Locate the cell with the specified text and output its (X, Y) center coordinate. 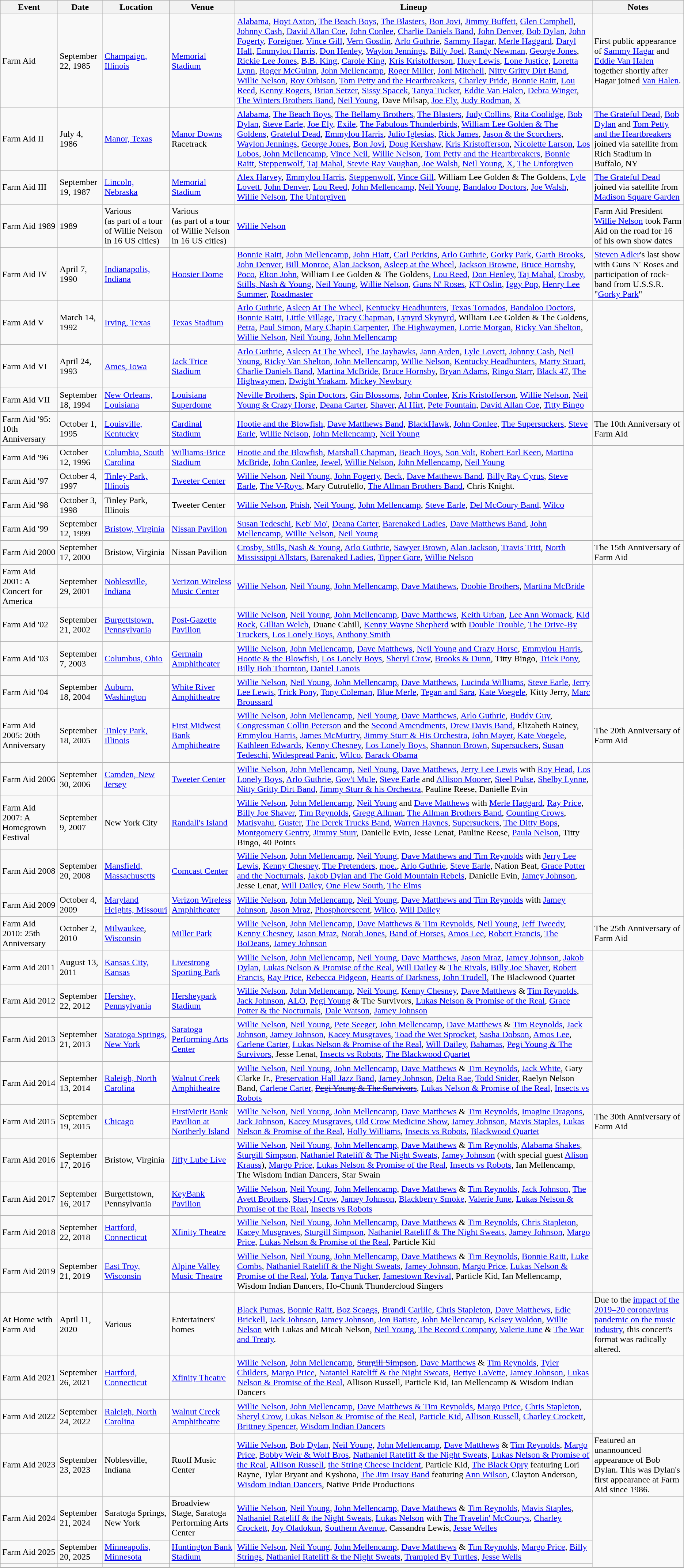
The Grateful Dead, Bob Dylan and Tom Petty and the Heartbreakers joined via satellite from Rich Stadium in Buffalo, NY (638, 139)
September 22, 2012 (80, 1001)
Ruoff Music Center (202, 1465)
Willie Nelson (414, 226)
Farm Aid 2021 (29, 1378)
Farm Aid '99 (29, 529)
Hootie and the Blowfish, Dave Matthews Band, BlackHawk, John Conlee, The Supersuckers, Steve Earle, Willie Nelson, John Mellencamp, Neil Young (414, 428)
Date (80, 7)
Columbia, South Carolina (136, 457)
September 20, 2025 (80, 1552)
Germain Amphitheater (202, 658)
Venue (202, 7)
Livestrong Sporting Park (202, 967)
Farm Aid II (29, 139)
Saratoga Performing Arts Center (202, 1039)
Cardinal Stadium (202, 428)
Broadview Stage, Saratoga Performing Arts Center (202, 1518)
September 24, 2022 (80, 1416)
Farm Aid 2024 (29, 1518)
July 4, 1986 (80, 139)
Mansfield, Massachusetts (136, 871)
April 7, 1990 (80, 274)
Farm Aid '97 (29, 481)
Champaign, Illinois (136, 61)
Willie Nelson, John Mellencamp, Neil Young, Dave Matthews and Tim Reynolds with Jamey Johnson, Jason Mraz, Phosphorescent, Wilco, Will Dailey (414, 904)
Verizon Wireless Music Center (202, 586)
Farm Aid 2008 (29, 871)
Irving, Texas (136, 322)
Minneapolis, Minnesota (136, 1552)
September 9, 2007 (80, 823)
Farm Aid '04 (29, 692)
Farm Aid III (29, 187)
Lineup (414, 7)
October 4, 1997 (80, 481)
East Troy, Wisconsin (136, 1271)
Columbus, Ohio (136, 658)
Louisiana Superdome (202, 400)
Various (136, 1324)
Louisville, Kentucky (136, 428)
Jiffy Lube Live (202, 1160)
September 22, 1985 (80, 61)
The 15th Anniversary of Farm Aid (638, 553)
At Home with Farm Aid (29, 1324)
September 18, 2004 (80, 692)
Manor Downs Racetrack (202, 139)
September 21, 2002 (80, 625)
September 21, 2013 (80, 1039)
Farm Aid 2018 (29, 1232)
September 19, 2015 (80, 1122)
Farm Aid 2007: A Homegrown Festival (29, 823)
Farm Aid 2013 (29, 1039)
Farm Aid '03 (29, 658)
Willie Nelson, Neil Young, John Mellencamp, Dave Matthews, Doobie Brothers, Martina McBride (414, 586)
September 20, 2008 (80, 871)
Farm Aid '95: 10th Anniversary (29, 428)
September 26, 2021 (80, 1378)
Hoosier Dome (202, 274)
Farm Aid 2011 (29, 967)
Farm Aid IV (29, 274)
Farm Aid 2010: 25th Anniversary (29, 933)
September 18, 1994 (80, 400)
Entertainers' homes (202, 1324)
Farm Aid 2014 (29, 1083)
Farm Aid 2015 (29, 1122)
Farm Aid '96 (29, 457)
Farm Aid 2023 (29, 1465)
September 23, 2023 (80, 1465)
The 25th Anniversary of Farm Aid (638, 933)
Camden, New Jersey (136, 779)
Post-Gazette Pavilion (202, 625)
Farm Aid VII (29, 400)
Lincoln, Nebraska (136, 187)
March 14, 1992 (80, 322)
September 30, 2006 (80, 779)
Kansas City, Kansas (136, 967)
September 7, 2003 (80, 658)
Williams-Brice Stadium (202, 457)
September 13, 2014 (80, 1083)
Huntington Bank Stadium (202, 1552)
Farm Aid President Willie Nelson took Farm Aid on the road for 16 of his own show dates (638, 226)
September 19, 1987 (80, 187)
Ames, Iowa (136, 366)
Maryland Heights, Missouri (136, 904)
Farm Aid 2000 (29, 553)
April 24, 1993 (80, 366)
September 29, 2001 (80, 586)
September 17, 2016 (80, 1160)
Miller Park (202, 933)
First public appearance of Sammy Hagar and Eddie Van Halen together shortly after Hagar joined Van Halen. (638, 61)
Texas Stadium (202, 322)
Farm Aid V (29, 322)
October 3, 1998 (80, 505)
Farm Aid 1989 (29, 226)
August 13, 2011 (80, 967)
Event (29, 7)
September 21, 2019 (80, 1271)
Farm Aid 2001: A Concert for America (29, 586)
Featured an unannounced appearance of Bob Dylan. This was Dylan's first appearance at Farm Aid since 1986. (638, 1465)
New Orleans, Louisiana (136, 400)
Farm Aid 2019 (29, 1271)
Farm Aid 2012 (29, 1001)
Farm Aid 2016 (29, 1160)
Chicago (136, 1122)
KeyBank Pavilion (202, 1199)
Steven Adler's last show with Guns N' Roses and participation of rock-band from U.S.S.R. "Gorky Park" (638, 274)
Farm Aid 2009 (29, 904)
The 30th Anniversary of Farm Aid (638, 1122)
White River Amphitheatre (202, 692)
Farm Aid '98 (29, 505)
Randall's Island (202, 823)
The 20th Anniversary of Farm Aid (638, 736)
April 11, 2020 (80, 1324)
September 17, 2000 (80, 553)
The Grateful Dead joined via satellite from Madison Square Garden (638, 187)
Farm Aid 2017 (29, 1199)
FirstMerit Bank Pavilion at Northerly Island (202, 1122)
September 12, 1999 (80, 529)
Farm Aid '02 (29, 625)
September 16, 2017 (80, 1199)
Hershey, Pennsylvania (136, 1001)
Farm Aid 2006 (29, 779)
September 22, 2018 (80, 1232)
September 18, 2005 (80, 736)
The 10th Anniversary of Farm Aid (638, 428)
Farm Aid (29, 61)
Willie Nelson, Phish, Neil Young, John Mellencamp, Steve Earle, Del McCoury Band, Wilco (414, 505)
Auburn, Washington (136, 692)
October 2, 2010 (80, 933)
Jack Trice Stadium (202, 366)
September 21, 2024 (80, 1518)
Farm Aid 2025 (29, 1552)
Hersheypark Stadium (202, 1001)
Farm Aid VI (29, 366)
Manor, Texas (136, 139)
1989 (80, 226)
Susan Tedeschi, Keb' Mo', Deana Carter, Barenaked Ladies, Dave Matthews Band, John Mellencamp, Willie Nelson, Neil Young (414, 529)
October 1, 1995 (80, 428)
Alpine Valley Music Theatre (202, 1271)
Verizon Wireless Amphitheater (202, 904)
Comcast Center (202, 871)
Due to the impact of the 2019–20 coronavirus pandemic on the music industry, this concert's format was radically altered. (638, 1324)
First Midwest Bank Amphitheatre (202, 736)
Notes (638, 7)
New York City (136, 823)
Farm Aid 2005: 20th Anniversary (29, 736)
Indianapolis, Indiana (136, 274)
Farm Aid 2022 (29, 1416)
Milwaukee, Wisconsin (136, 933)
October 12, 1996 (80, 457)
October 4, 2009 (80, 904)
Location (136, 7)
